Scan for the cell matching the given text and deliver its [x, y] coordinate at center. 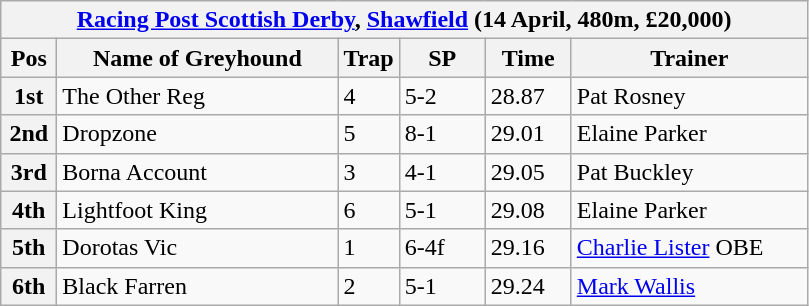
29.08 [528, 210]
28.87 [528, 96]
29.01 [528, 134]
8-1 [442, 134]
6-4f [442, 248]
3rd [29, 172]
5-2 [442, 96]
Lightfoot King [198, 210]
6th [29, 286]
Racing Post Scottish Derby, Shawfield (14 April, 480m, £20,000) [404, 20]
4th [29, 210]
6 [368, 210]
Trap [368, 58]
Mark Wallis [689, 286]
4 [368, 96]
The Other Reg [198, 96]
Trainer [689, 58]
SP [442, 58]
5th [29, 248]
Black Farren [198, 286]
Name of Greyhound [198, 58]
Pos [29, 58]
29.05 [528, 172]
29.24 [528, 286]
Pat Rosney [689, 96]
Dropzone [198, 134]
Charlie Lister OBE [689, 248]
2 [368, 286]
Borna Account [198, 172]
29.16 [528, 248]
3 [368, 172]
Dorotas Vic [198, 248]
2nd [29, 134]
Time [528, 58]
1st [29, 96]
Pat Buckley [689, 172]
4-1 [442, 172]
1 [368, 248]
5 [368, 134]
